Return [X, Y] of the center of cell containing provided text 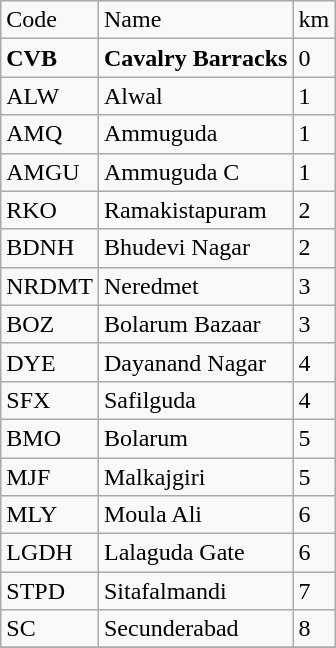
NRDMT [50, 286]
DYE [50, 362]
MLY [50, 515]
Malkajgiri [195, 477]
AMGU [50, 172]
Name [195, 20]
km [314, 20]
BDNH [50, 248]
7 [314, 591]
RKO [50, 210]
0 [314, 58]
Bolarum Bazaar [195, 324]
BMO [50, 438]
Lalaguda Gate [195, 553]
Safilguda [195, 400]
Code [50, 20]
Moula Ali [195, 515]
Neredmet [195, 286]
STPD [50, 591]
Sitafalmandi [195, 591]
8 [314, 629]
Ammuguda C [195, 172]
CVB [50, 58]
Dayanand Nagar [195, 362]
Ramakistapuram [195, 210]
ALW [50, 96]
LGDH [50, 553]
SC [50, 629]
Alwal [195, 96]
SFX [50, 400]
BOZ [50, 324]
MJF [50, 477]
Bhudevi Nagar [195, 248]
Secunderabad [195, 629]
Cavalry Barracks [195, 58]
Bolarum [195, 438]
Ammuguda [195, 134]
AMQ [50, 134]
